Pinpoint the cell where the given text exists, returning its [X, Y] midpoint coordinate. 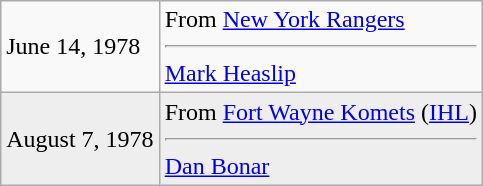
August 7, 1978 [80, 139]
From New York RangersMark Heaslip [320, 47]
From Fort Wayne Komets (IHL)Dan Bonar [320, 139]
June 14, 1978 [80, 47]
